Extract the [x, y] coordinate from the center of the cell holding the provided text.  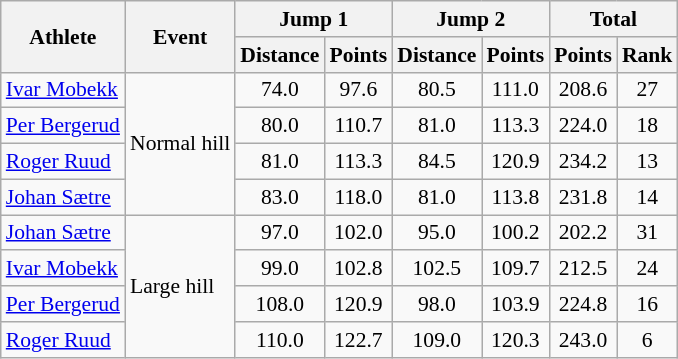
234.2 [583, 162]
243.0 [583, 340]
13 [648, 162]
118.0 [359, 197]
113.8 [516, 197]
84.5 [436, 162]
110.7 [359, 126]
109.7 [516, 269]
120.3 [516, 340]
Event [180, 36]
83.0 [280, 197]
100.2 [516, 233]
102.8 [359, 269]
18 [648, 126]
208.6 [583, 90]
80.0 [280, 126]
202.2 [583, 233]
6 [648, 340]
27 [648, 90]
14 [648, 197]
97.6 [359, 90]
16 [648, 304]
108.0 [280, 304]
74.0 [280, 90]
224.8 [583, 304]
103.9 [516, 304]
99.0 [280, 269]
31 [648, 233]
Normal hill [180, 143]
Athlete [63, 36]
98.0 [436, 304]
97.0 [280, 233]
80.5 [436, 90]
231.8 [583, 197]
111.0 [516, 90]
122.7 [359, 340]
102.0 [359, 233]
224.0 [583, 126]
109.0 [436, 340]
95.0 [436, 233]
Jump 1 [314, 19]
110.0 [280, 340]
Rank [648, 55]
102.5 [436, 269]
Large hill [180, 286]
Total [613, 19]
Jump 2 [470, 19]
212.5 [583, 269]
24 [648, 269]
